Find where the given text appears and provide that cell's center as [X, Y] coordinate. 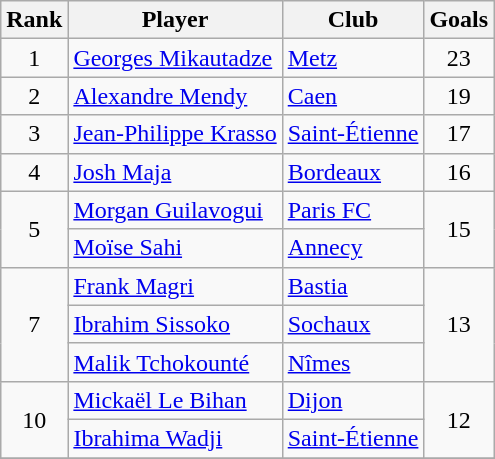
Paris FC [353, 210]
Annecy [353, 248]
2 [34, 96]
16 [459, 172]
7 [34, 324]
Rank [34, 20]
Malik Tchokounté [175, 362]
3 [34, 134]
Club [353, 20]
Georges Mikautadze [175, 58]
Sochaux [353, 324]
10 [34, 419]
12 [459, 419]
Caen [353, 96]
Dijon [353, 400]
Alexandre Mendy [175, 96]
Bordeaux [353, 172]
Morgan Guilavogui [175, 210]
17 [459, 134]
Frank Magri [175, 286]
15 [459, 229]
Nîmes [353, 362]
4 [34, 172]
Josh Maja [175, 172]
Moïse Sahi [175, 248]
Jean-Philippe Krasso [175, 134]
Ibrahim Sissoko [175, 324]
Goals [459, 20]
Metz [353, 58]
23 [459, 58]
13 [459, 324]
19 [459, 96]
Player [175, 20]
1 [34, 58]
Mickaël Le Bihan [175, 400]
Ibrahima Wadji [175, 438]
Bastia [353, 286]
5 [34, 229]
